Return the [X, Y] coordinate for the center point of the cell that contains the specified text.  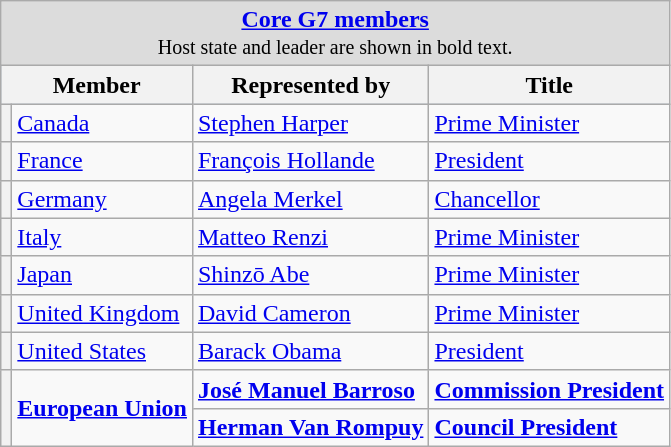
Commission President [550, 389]
Herman Van Rompuy [310, 427]
Italy [102, 237]
Title [550, 85]
France [102, 161]
François Hollande [310, 161]
United States [102, 351]
Matteo Renzi [310, 237]
Chancellor [550, 199]
Barack Obama [310, 351]
Angela Merkel [310, 199]
Stephen Harper [310, 123]
Shinzō Abe [310, 275]
Core G7 membersHost state and leader are shown in bold text. [336, 34]
Germany [102, 199]
United Kingdom [102, 313]
David Cameron [310, 313]
Council President [550, 427]
José Manuel Barroso [310, 389]
European Union [102, 408]
Member [97, 85]
Japan [102, 275]
Canada [102, 123]
Represented by [310, 85]
